Output the (x, y) coordinate of the center of the cell containing the given text.  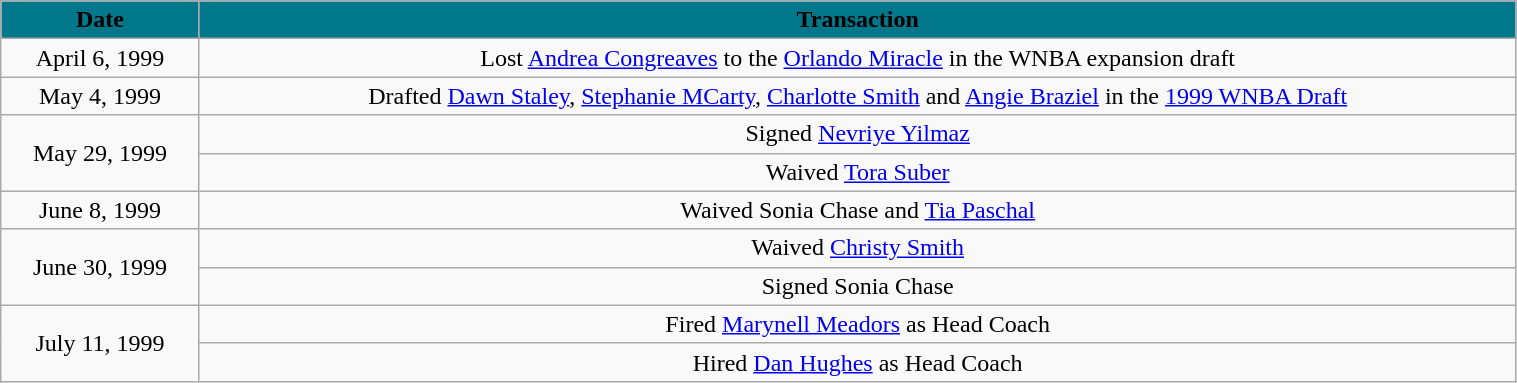
Fired Marynell Meadors as Head Coach (858, 324)
Waived Tora Suber (858, 172)
Waived Sonia Chase and Tia Paschal (858, 210)
Lost Andrea Congreaves to the Orlando Miracle in the WNBA expansion draft (858, 58)
May 4, 1999 (100, 96)
Date (100, 20)
Signed Sonia Chase (858, 286)
June 8, 1999 (100, 210)
July 11, 1999 (100, 343)
Transaction (858, 20)
Drafted Dawn Staley, Stephanie MCarty, Charlotte Smith and Angie Braziel in the 1999 WNBA Draft (858, 96)
Hired Dan Hughes as Head Coach (858, 362)
May 29, 1999 (100, 153)
Signed Nevriye Yilmaz (858, 134)
April 6, 1999 (100, 58)
June 30, 1999 (100, 267)
Waived Christy Smith (858, 248)
